Identify which cell holds the provided text, then report its [X, Y] central coordinate. 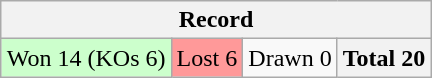
Record [216, 20]
Won 14 (KOs 6) [86, 58]
Drawn 0 [290, 58]
Lost 6 [207, 58]
Total 20 [384, 58]
